From the cell containing the given text, extract its center point as [X, Y] coordinate. 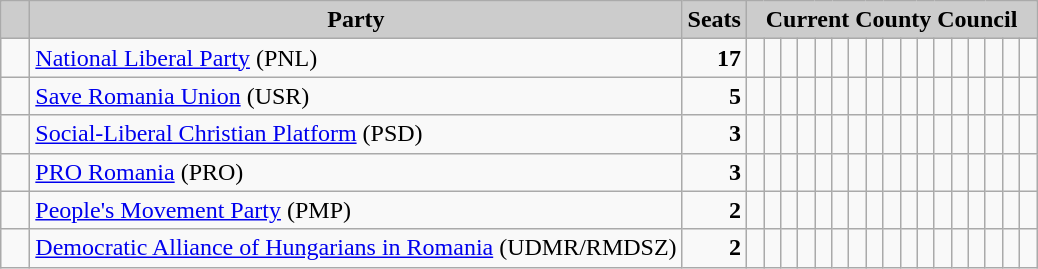
National Liberal Party (PNL) [356, 58]
Seats [714, 20]
Social-Liberal Christian Platform (PSD) [356, 134]
5 [714, 96]
PRO Romania (PRO) [356, 172]
Democratic Alliance of Hungarians in Romania (UDMR/RMDSZ) [356, 248]
17 [714, 58]
Save Romania Union (USR) [356, 96]
Current County Council [891, 20]
People's Movement Party (PMP) [356, 210]
Party [356, 20]
